Capture the cell that displays the provided text and extract its (X, Y) central coordinate. 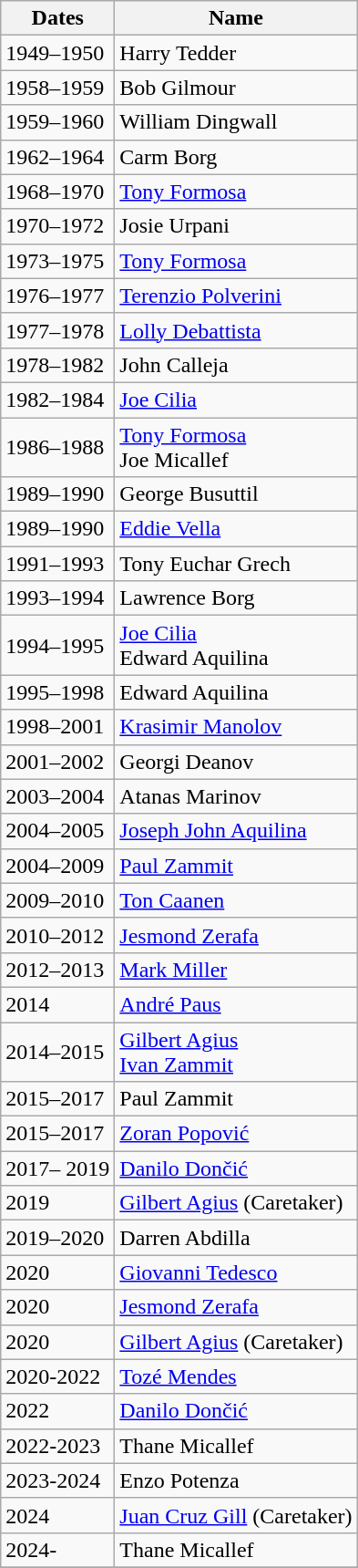
1995–1998 (58, 692)
Tony Euchar Grech (236, 564)
Juan Cruz Gill (Caretaker) (236, 1515)
2014 (58, 1004)
2020-2022 (58, 1376)
Carm Borg (236, 157)
Gilbert Agius Ivan Zammit (236, 1051)
Joseph John Aquilina (236, 831)
2024- (58, 1550)
2022 (58, 1411)
1949–1950 (58, 53)
Giovanni Tedesco (236, 1272)
1991–1993 (58, 564)
2014–2015 (58, 1051)
John Calleja (236, 365)
2012–2013 (58, 970)
1977–1978 (58, 330)
2019 (58, 1203)
2009–2010 (58, 900)
Joe Cilia (236, 400)
1993–1994 (58, 598)
Josie Urpani (236, 226)
1968–1970 (58, 192)
Name (236, 18)
Krasimir Manolov (236, 727)
2001–2002 (58, 762)
1976–1977 (58, 296)
2024 (58, 1515)
Joe Cilia Edward Aquilina (236, 646)
2022-2023 (58, 1446)
Lawrence Borg (236, 598)
2023-2024 (58, 1480)
1970–1972 (58, 226)
2019–2020 (58, 1238)
1982–1984 (58, 400)
Edward Aquilina (236, 692)
Mark Miller (236, 970)
2004–2009 (58, 866)
Harry Tedder (236, 53)
1986–1988 (58, 447)
1958–1959 (58, 88)
1959–1960 (58, 122)
2010–2012 (58, 935)
Georgi Deanov (236, 762)
Darren Abdilla (236, 1238)
1998–2001 (58, 727)
1994–1995 (58, 646)
Eddie Vella (236, 529)
1973–1975 (58, 261)
2003–2004 (58, 796)
Bob Gilmour (236, 88)
1978–1982 (58, 365)
George Busuttil (236, 494)
Tony Formosa Joe Micallef (236, 447)
Terenzio Polverini (236, 296)
Zoran Popović (236, 1134)
Atanas Marinov (236, 796)
2017– 2019 (58, 1168)
André Paus (236, 1004)
Lolly Debattista (236, 330)
Ton Caanen (236, 900)
Tozé Mendes (236, 1376)
Enzo Potenza (236, 1480)
1962–1964 (58, 157)
2004–2005 (58, 831)
Dates (58, 18)
William Dingwall (236, 122)
